Search for the cell housing the specified text and yield its (x, y) center coordinate. 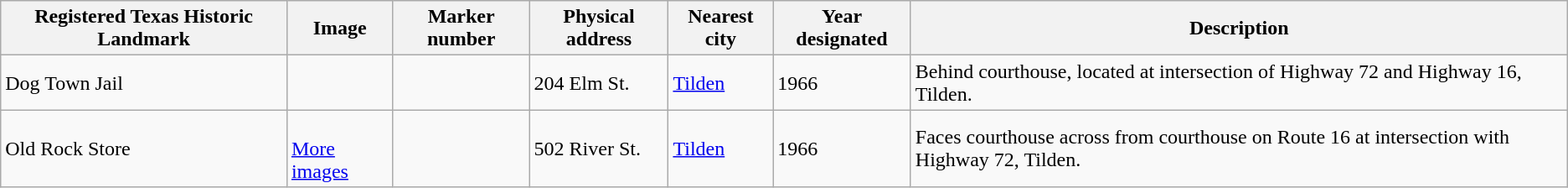
Description (1239, 29)
Behind courthouse, located at intersection of Highway 72 and Highway 16, Tilden. (1239, 82)
Image (340, 29)
Marker number (461, 29)
Physical address (599, 29)
Registered Texas Historic Landmark (144, 29)
More images (340, 149)
502 River St. (599, 149)
204 Elm St. (599, 82)
Nearest city (720, 29)
Dog Town Jail (144, 82)
Year designated (843, 29)
Old Rock Store (144, 149)
Faces courthouse across from courthouse on Route 16 at intersection with Highway 72, Tilden. (1239, 149)
